Search for the cell housing the specified text and yield its [X, Y] center coordinate. 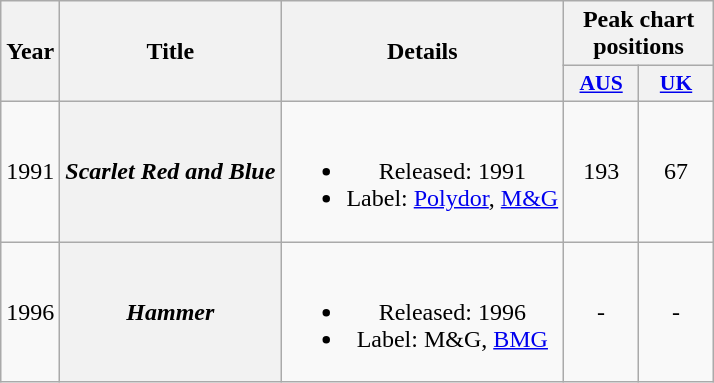
1991 [30, 171]
1996 [30, 312]
67 [676, 171]
Peak chart positions [639, 34]
Details [422, 52]
Year [30, 52]
AUS [602, 84]
Title [170, 52]
Released: 1991Label: Polydor, M&G [422, 171]
Scarlet Red and Blue [170, 171]
193 [602, 171]
Released: 1996Label: M&G, BMG [422, 312]
Hammer [170, 312]
UK [676, 84]
